Output the [X, Y] coordinate of the center of the cell containing the given text.  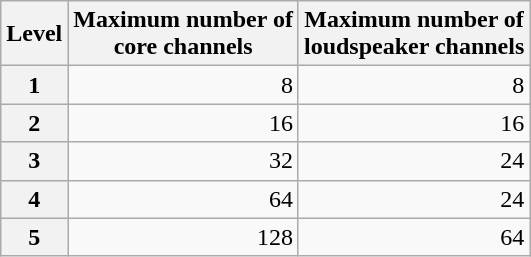
1 [34, 85]
Level [34, 34]
4 [34, 199]
Maximum number ofloudspeaker channels [414, 34]
3 [34, 161]
2 [34, 123]
32 [184, 161]
5 [34, 237]
Maximum number ofcore channels [184, 34]
128 [184, 237]
